Determine the (x, y) coordinate at the center of the cell enclosing the given text.  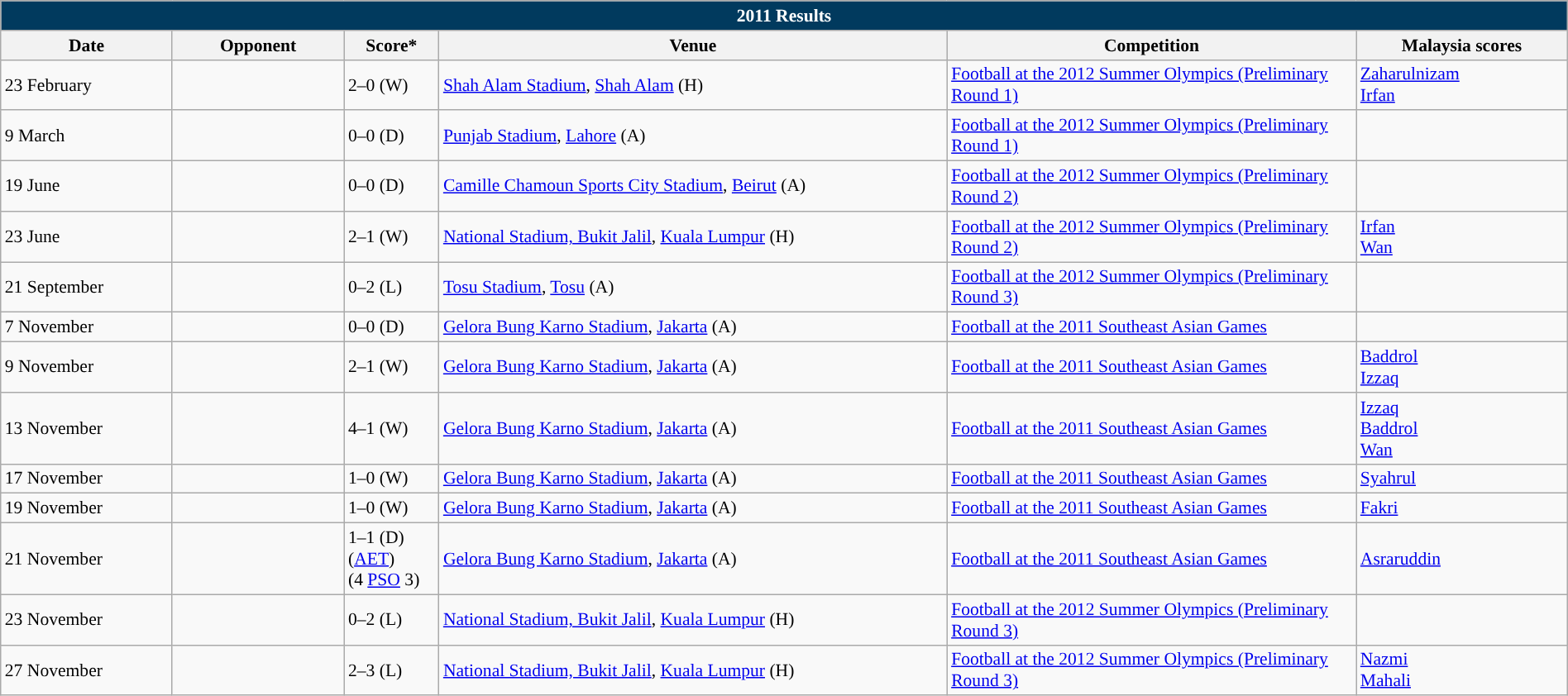
Shah Alam Stadium, Shah Alam (H) (693, 84)
23 November (87, 620)
Tosu Stadium, Tosu (A) (693, 288)
2–3 (L) (392, 670)
Malaysia scores (1462, 45)
Fakri (1462, 508)
2–0 (W) (392, 84)
19 November (87, 508)
Competition (1151, 45)
Zaharulnizam Irfan (1462, 84)
Irfan Wan (1462, 236)
Asraruddin (1462, 559)
4–1 (W) (392, 428)
Izzaq Baddrol Wan (1462, 428)
2011 Results (784, 16)
Nazmi Mahali (1462, 670)
23 February (87, 84)
7 November (87, 327)
Camille Chamoun Sports City Stadium, Beirut (A) (693, 187)
Punjab Stadium, Lahore (A) (693, 136)
13 November (87, 428)
19 June (87, 187)
9 November (87, 367)
21 September (87, 288)
Baddrol Izzaq (1462, 367)
9 March (87, 136)
Syahrul (1462, 479)
27 November (87, 670)
Opponent (258, 45)
Venue (693, 45)
Score* (392, 45)
21 November (87, 559)
Date (87, 45)
23 June (87, 236)
1–1 (D) (AET)(4 PSO 3) (392, 559)
17 November (87, 479)
